Capture the cell that displays the provided text and extract its (X, Y) central coordinate. 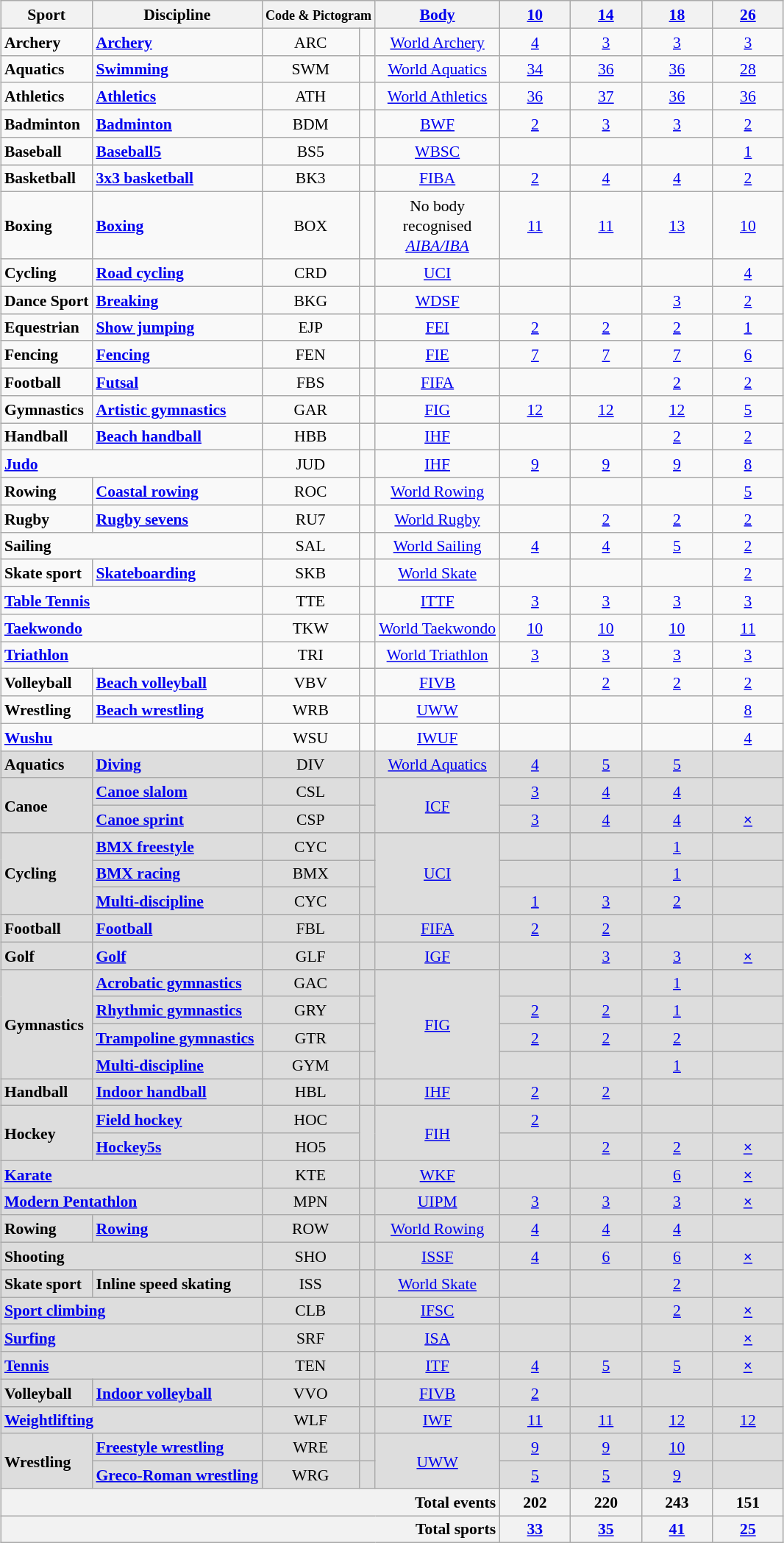
18 (677, 15)
Baseball (47, 150)
FBS (310, 381)
Shooting (131, 1255)
BMX (310, 873)
WDSF (437, 300)
Equestrian (47, 327)
Indoor volleyball (177, 1392)
Tennis (131, 1366)
Hockey5s (177, 1146)
World Archery (437, 41)
ROW (310, 1229)
26 (749, 15)
WKF (437, 1174)
KTE (310, 1174)
Sailing (131, 546)
14 (606, 15)
GAC (310, 983)
SWM (310, 69)
HBB (310, 436)
BDM (310, 124)
Modern Pentathlon (131, 1201)
34 (535, 69)
WLF (310, 1420)
RU7 (310, 518)
BK3 (310, 178)
151 (749, 1501)
JUD (310, 464)
35 (606, 1529)
3x3 basketball (177, 178)
Canoe (47, 805)
28 (749, 69)
WSU (310, 737)
Futsal (177, 381)
FIH (437, 1133)
Code & Pictogram (318, 15)
Rugby sevens (177, 518)
Road cycling (177, 272)
SHO (310, 1255)
Wushu (131, 737)
Trampoline gymnastics (177, 1037)
Taekwondo (131, 627)
Swimming (177, 69)
Dance Sport (47, 300)
Field hockey (177, 1120)
EJP (310, 327)
ATH (310, 96)
No bodyrecognisedAIBA/IBA (437, 225)
Show jumping (177, 327)
Beach wrestling (177, 709)
FIBA (437, 178)
Coastal rowing (177, 492)
Diving (177, 764)
Surfing (131, 1338)
Skateboarding (177, 572)
Sport (47, 15)
Basketball (47, 178)
ISA (437, 1338)
BS5 (310, 150)
Total events (250, 1501)
SAL (310, 546)
ROC (310, 492)
Artistic gymnastics (177, 409)
Canoe sprint (177, 818)
ARC (310, 41)
World Athletics (437, 96)
Rhythmic gymnastics (177, 1010)
WRE (310, 1447)
Acrobatic gymnastics (177, 983)
CLB (310, 1310)
FEN (310, 355)
WBSC (437, 150)
Triathlon (131, 655)
FBL (310, 929)
Beach handball (177, 436)
GRY (310, 1010)
202 (535, 1501)
Breaking (177, 300)
Weightlifting (131, 1420)
FIE (437, 355)
GTR (310, 1037)
DIV (310, 764)
ICF (437, 805)
CSP (310, 818)
Judo (131, 464)
World Taekwondo (437, 627)
33 (535, 1529)
Inline speed skating (177, 1283)
ITF (437, 1366)
WRB (310, 709)
VBV (310, 683)
VVO (310, 1392)
Rugby (47, 518)
GLF (310, 955)
GAR (310, 409)
25 (749, 1529)
BMX freestyle (177, 846)
BWF (437, 124)
HO5 (310, 1146)
Freestyle wrestling (177, 1447)
Beach volleyball (177, 683)
BKG (310, 300)
World Rugby (437, 518)
CSL (310, 792)
ITTF (437, 600)
GYM (310, 1064)
TTE (310, 600)
World Triathlon (437, 655)
243 (677, 1501)
Baseball5 (177, 150)
IWF (437, 1420)
Total sports (250, 1529)
IFSC (437, 1310)
13 (677, 225)
Discipline (177, 15)
IGF (437, 955)
220 (606, 1501)
Karate (131, 1174)
TRI (310, 655)
ISS (310, 1283)
Canoe slalom (177, 792)
WRG (310, 1475)
Indoor handball (177, 1092)
FEI (437, 327)
TEN (310, 1366)
CRD (310, 272)
Hockey (47, 1133)
41 (677, 1529)
HOC (310, 1120)
37 (606, 96)
MPN (310, 1201)
BOX (310, 225)
Sport climbing (131, 1310)
BMX racing (177, 873)
HBL (310, 1092)
Table Tennis (131, 600)
Greco-Roman wrestling (177, 1475)
SKB (310, 572)
ISSF (437, 1255)
TKW (310, 627)
Body (437, 15)
World Sailing (437, 546)
SRF (310, 1338)
UIPM (437, 1201)
IWUF (437, 737)
